From the cell containing the given text, extract its center point as (X, Y) coordinate. 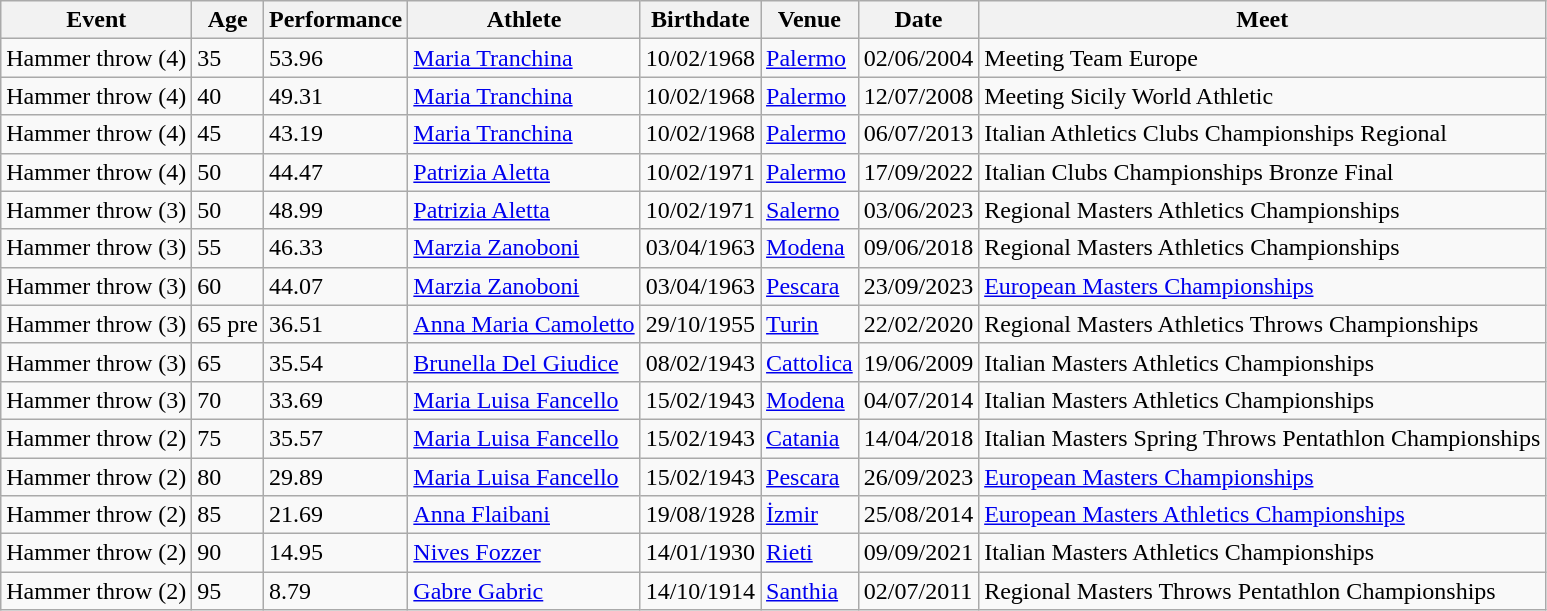
25/08/2014 (918, 515)
02/06/2004 (918, 58)
Venue (810, 20)
Event (96, 20)
19/06/2009 (918, 362)
Date (918, 20)
23/09/2023 (918, 286)
53.96 (335, 58)
Athlete (524, 20)
8.79 (335, 591)
75 (228, 438)
70 (228, 400)
12/07/2008 (918, 96)
Meet (1262, 20)
29.89 (335, 477)
55 (228, 248)
Anna Maria Camoletto (524, 324)
46.33 (335, 248)
14.95 (335, 553)
95 (228, 591)
Regional Masters Athletics Throws Championships (1262, 324)
Salerno (810, 210)
Turin (810, 324)
14/10/1914 (700, 591)
Brunella Del Giudice (524, 362)
02/07/2011 (918, 591)
06/07/2013 (918, 134)
Meeting Team Europe (1262, 58)
03/06/2023 (918, 210)
22/02/2020 (918, 324)
85 (228, 515)
Performance (335, 20)
44.47 (335, 172)
Italian Athletics Clubs Championships Regional (1262, 134)
04/07/2014 (918, 400)
35 (228, 58)
09/09/2021 (918, 553)
European Masters Athletics Championships (1262, 515)
35.54 (335, 362)
26/09/2023 (918, 477)
Italian Masters Spring Throws Pentathlon Championships (1262, 438)
49.31 (335, 96)
65 pre (228, 324)
Catania (810, 438)
40 (228, 96)
14/01/1930 (700, 553)
Gabre Gabric (524, 591)
33.69 (335, 400)
Rieti (810, 553)
17/09/2022 (918, 172)
48.99 (335, 210)
Nives Fozzer (524, 553)
08/02/1943 (700, 362)
İzmir (810, 515)
Cattolica (810, 362)
36.51 (335, 324)
Regional Masters Throws Pentathlon Championships (1262, 591)
80 (228, 477)
Santhia (810, 591)
44.07 (335, 286)
21.69 (335, 515)
Meeting Sicily World Athletic (1262, 96)
90 (228, 553)
Anna Flaibani (524, 515)
35.57 (335, 438)
45 (228, 134)
19/08/1928 (700, 515)
60 (228, 286)
Italian Clubs Championships Bronze Final (1262, 172)
29/10/1955 (700, 324)
65 (228, 362)
43.19 (335, 134)
14/04/2018 (918, 438)
Age (228, 20)
09/06/2018 (918, 248)
Birthdate (700, 20)
